Locate the cell with the specified text and output its [x, y] center coordinate. 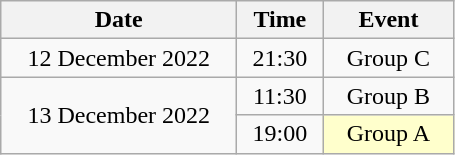
Group B [388, 96]
Event [388, 20]
12 December 2022 [119, 58]
21:30 [280, 58]
13 December 2022 [119, 115]
Group C [388, 58]
Date [119, 20]
Time [280, 20]
19:00 [280, 134]
Group A [388, 134]
11:30 [280, 96]
